Find where the given text appears and provide that cell's center as [X, Y] coordinate. 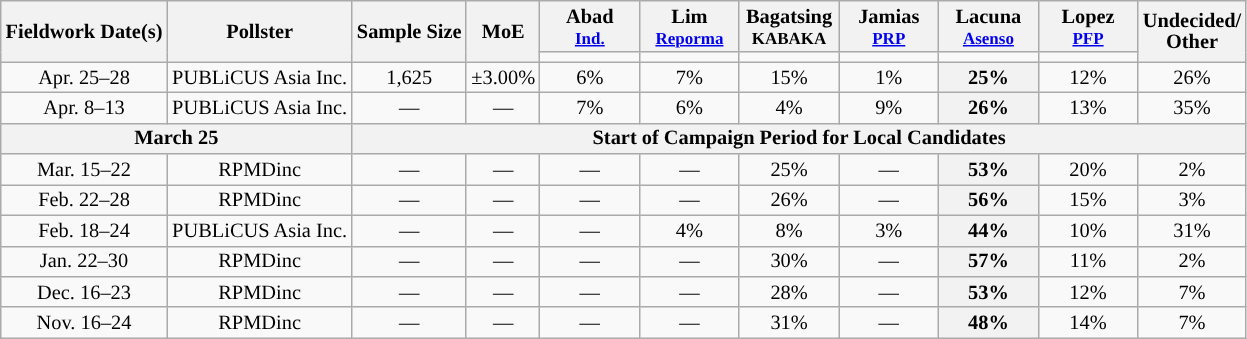
Nov. 16–24 [84, 322]
28% [789, 292]
57% [989, 262]
Feb. 18–24 [84, 230]
March 25 [176, 138]
Fieldwork Date(s) [84, 30]
20% [1088, 170]
9% [889, 108]
JamiasPRP [889, 26]
30% [789, 262]
10% [1088, 230]
Start of Campaign Period for Local Candidates [799, 138]
Apr. 8–13 [84, 108]
Sample Size [409, 30]
35% [1192, 108]
Jan. 22–30 [84, 262]
13% [1088, 108]
Mar. 15–22 [84, 170]
48% [989, 322]
Pollster [260, 30]
Dec. 16–23 [84, 292]
14% [1088, 322]
MoE [503, 30]
LopezPFP [1088, 26]
1,625 [409, 78]
44% [989, 230]
Feb. 22–28 [84, 200]
8% [789, 230]
LacunaAsenso [989, 26]
Undecided/Other [1192, 30]
11% [1088, 262]
56% [989, 200]
1% [889, 78]
BagatsingKABAKA [789, 26]
LimReporma [690, 26]
Apr. 25–28 [84, 78]
±3.00% [503, 78]
AbadInd. [590, 26]
